For the text-containing cell, return its midpoint in (x, y) coordinate format. 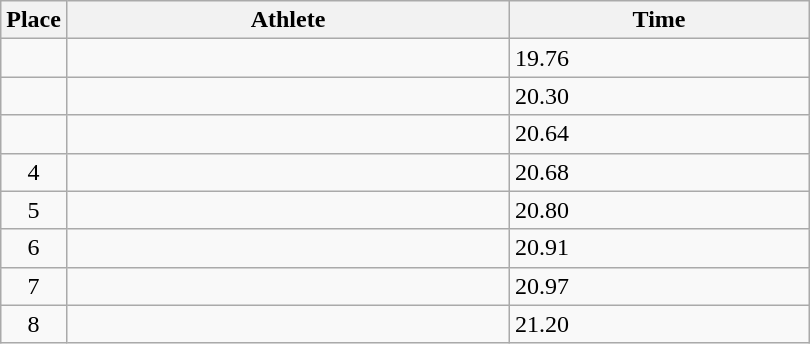
20.68 (660, 172)
20.97 (660, 286)
Athlete (288, 20)
4 (34, 172)
Place (34, 20)
21.20 (660, 324)
20.64 (660, 134)
6 (34, 248)
20.91 (660, 248)
5 (34, 210)
20.30 (660, 96)
19.76 (660, 58)
20.80 (660, 210)
8 (34, 324)
7 (34, 286)
Time (660, 20)
